Determine the [X, Y] coordinate at the center of the cell enclosing the given text.  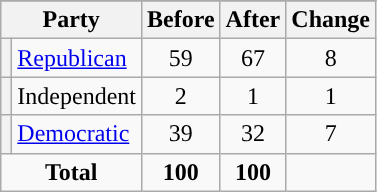
Republican [77, 58]
67 [253, 58]
Party [72, 20]
Before [180, 20]
2 [180, 96]
39 [180, 134]
Independent [77, 96]
Democratic [77, 134]
After [253, 20]
59 [180, 58]
Total [72, 172]
8 [331, 58]
Change [331, 20]
7 [331, 134]
32 [253, 134]
